Extract the (X, Y) coordinate from the center of the cell holding the provided text.  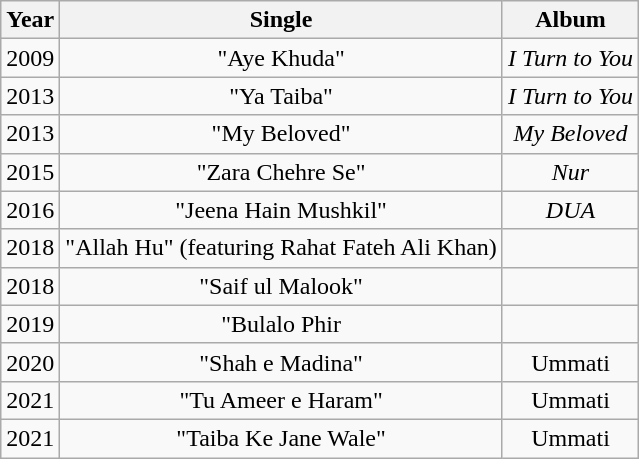
"Tu Ameer e Haram" (282, 400)
"Shah e Madina" (282, 362)
Single (282, 20)
"My Beloved" (282, 134)
Year (30, 20)
My Beloved (570, 134)
"Taiba Ke Jane Wale" (282, 438)
2009 (30, 58)
Album (570, 20)
"Aye Khuda" (282, 58)
2015 (30, 172)
"Ya Taiba" (282, 96)
"Allah Hu" (featuring Rahat Fateh Ali Khan) (282, 248)
"Bulalo Phir (282, 324)
"Zara Chehre Se" (282, 172)
2020 (30, 362)
DUA (570, 210)
2019 (30, 324)
Nur (570, 172)
2016 (30, 210)
"Saif ul Malook" (282, 286)
"Jeena Hain Mushkil" (282, 210)
